Return the (X, Y) coordinate for the center point of the cell that contains the specified text.  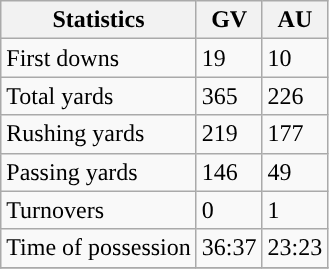
146 (229, 172)
First downs (99, 58)
Time of possession (99, 248)
36:37 (229, 248)
Passing yards (99, 172)
23:23 (295, 248)
Rushing yards (99, 134)
Turnovers (99, 210)
177 (295, 134)
19 (229, 58)
GV (229, 20)
365 (229, 96)
10 (295, 58)
1 (295, 210)
226 (295, 96)
AU (295, 20)
0 (229, 210)
49 (295, 172)
Statistics (99, 20)
219 (229, 134)
Total yards (99, 96)
